Search for the cell housing the specified text and yield its [x, y] center coordinate. 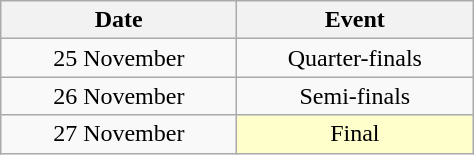
Final [355, 134]
25 November [119, 58]
Quarter-finals [355, 58]
27 November [119, 134]
Date [119, 20]
Event [355, 20]
Semi-finals [355, 96]
26 November [119, 96]
